Scan for the cell matching the given text and deliver its (x, y) coordinate at center. 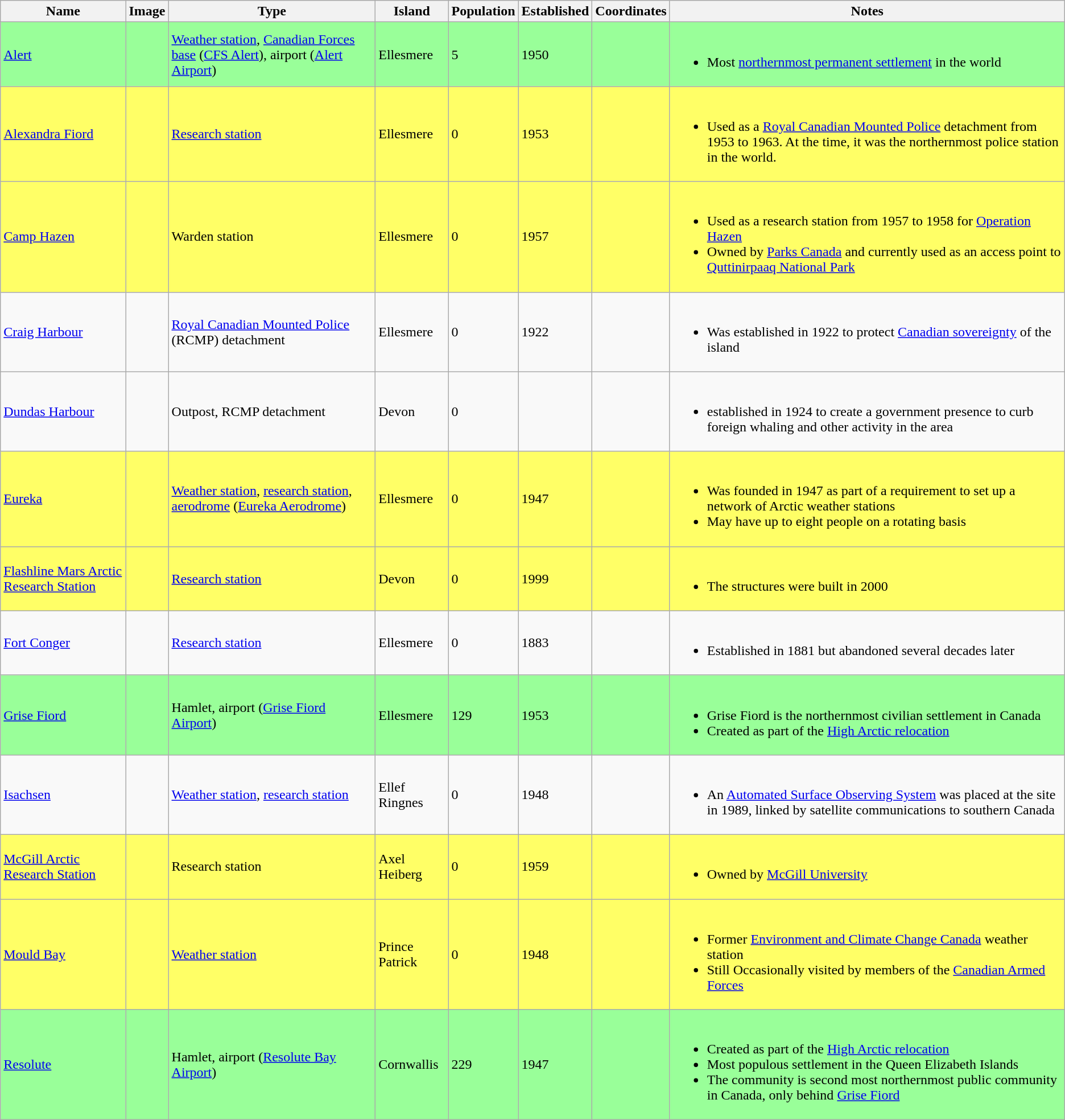
Coordinates (631, 11)
Craig Harbour (63, 332)
Axel Heiberg (412, 866)
1950 (555, 55)
Was established in 1922 to protect Canadian sovereignty of the island (867, 332)
1959 (555, 866)
Eureka (63, 499)
1999 (555, 578)
Alexandra Fiord (63, 134)
Established in 1881 but abandoned several decades later (867, 643)
1922 (555, 332)
Cornwallis (412, 1065)
Resolute (63, 1065)
McGill Arctic Research Station (63, 866)
Weather station, research station, aerodrome (Eureka Aerodrome) (272, 499)
Used as a Royal Canadian Mounted Police detachment from 1953 to 1963. At the time, it was the northernmost police station in the world. (867, 134)
Alert (63, 55)
Isachsen (63, 794)
Most northernmost permanent settlement in the world (867, 55)
established in 1924 to create a government presence to curb foreign whaling and other activity in the area (867, 411)
Mould Bay (63, 954)
Image (147, 11)
Name (63, 11)
Dundas Harbour (63, 411)
Weather station (272, 954)
Royal Canadian Mounted Police (RCMP) detachment (272, 332)
Camp Hazen (63, 237)
The structures were built in 2000 (867, 578)
An Automated Surface Observing System was placed at the site in 1989, linked by satellite communications to southern Canada (867, 794)
Flashline Mars Arctic Research Station (63, 578)
229 (484, 1065)
129 (484, 715)
Was founded in 1947 as part of a requirement to set up a network of Arctic weather stationsMay have up to eight people on a rotating basis (867, 499)
1957 (555, 237)
Weather station, research station (272, 794)
Former Environment and Climate Change Canada weather stationStill Occasionally visited by members of the Canadian Armed Forces (867, 954)
Fort Conger (63, 643)
Ellef Ringnes (412, 794)
Grise Fiord (63, 715)
Weather station, Canadian Forces base (CFS Alert), airport (Alert Airport) (272, 55)
Outpost, RCMP detachment (272, 411)
Owned by McGill University (867, 866)
Hamlet, airport (Resolute Bay Airport) (272, 1065)
Notes (867, 11)
Grise Fiord is the northernmost civilian settlement in CanadaCreated as part of the High Arctic relocation (867, 715)
Warden station (272, 237)
1883 (555, 643)
Prince Patrick (412, 954)
Population (484, 11)
Established (555, 11)
Type (272, 11)
Hamlet, airport (Grise Fiord Airport) (272, 715)
Island (412, 11)
5 (484, 55)
